Identify which cell holds the provided text, then report its (X, Y) central coordinate. 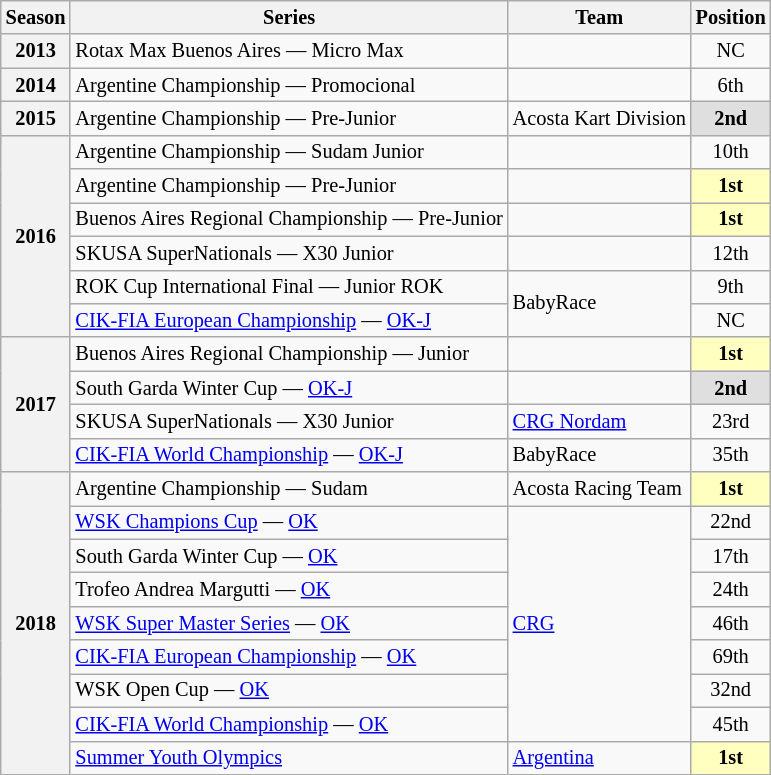
Argentina (600, 758)
6th (731, 85)
Trofeo Andrea Margutti — OK (288, 589)
Position (731, 17)
Buenos Aires Regional Championship — Pre-Junior (288, 219)
22nd (731, 522)
South Garda Winter Cup — OK-J (288, 388)
45th (731, 724)
2015 (36, 118)
69th (731, 657)
CIK-FIA World Championship — OK (288, 724)
Acosta Racing Team (600, 489)
2017 (36, 404)
CIK-FIA European Championship — OK-J (288, 320)
Rotax Max Buenos Aires — Micro Max (288, 51)
CRG (600, 623)
Argentine Championship — Promocional (288, 85)
32nd (731, 690)
12th (731, 253)
CIK-FIA World Championship — OK-J (288, 455)
Summer Youth Olympics (288, 758)
WSK Champions Cup — OK (288, 522)
Series (288, 17)
Acosta Kart Division (600, 118)
24th (731, 589)
Argentine Championship — Sudam Junior (288, 152)
23rd (731, 421)
10th (731, 152)
Team (600, 17)
17th (731, 556)
Argentine Championship — Sudam (288, 489)
CIK-FIA European Championship — OK (288, 657)
ROK Cup International Final — Junior ROK (288, 287)
2016 (36, 236)
35th (731, 455)
9th (731, 287)
46th (731, 623)
2018 (36, 624)
Buenos Aires Regional Championship — Junior (288, 354)
South Garda Winter Cup — OK (288, 556)
2013 (36, 51)
WSK Super Master Series — OK (288, 623)
2014 (36, 85)
CRG Nordam (600, 421)
WSK Open Cup — OK (288, 690)
Season (36, 17)
